Locate the cell with the specified text and output its (x, y) center coordinate. 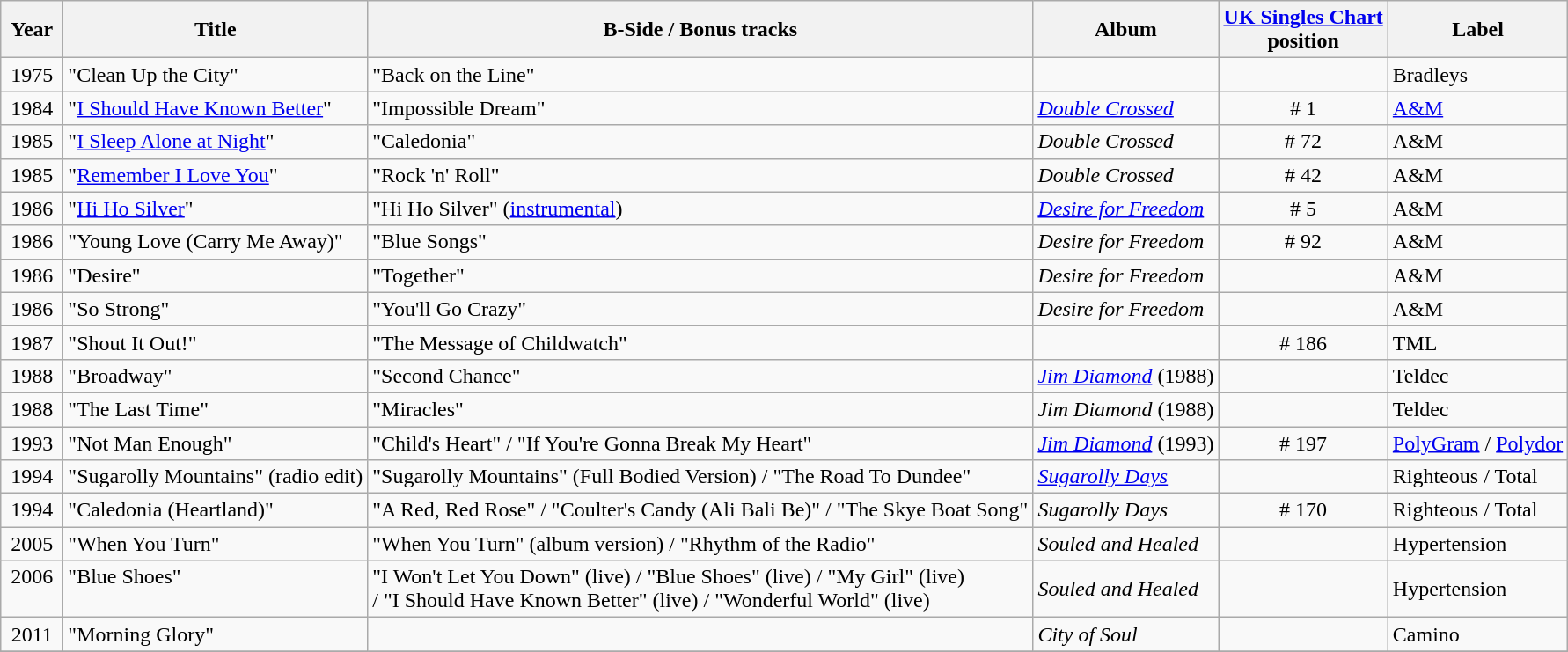
# 42 (1303, 175)
Album (1126, 30)
"Sugarolly Mountains" (radio edit) (216, 477)
"I Won't Let You Down" (live) / "Blue Shoes" (live) / "My Girl" (live) / "I Should Have Known Better" (live) / "Wonderful World" (live) (700, 590)
PolyGram / Polydor (1477, 443)
# 197 (1303, 443)
Year (32, 30)
"Not Man Enough" (216, 443)
2006 (32, 590)
1984 (32, 108)
"So Strong" (216, 309)
# 5 (1303, 209)
"I Should Have Known Better" (216, 108)
1975 (32, 75)
# 1 (1303, 108)
"Back on the Line" (700, 75)
"Hi Ho Silver" (instrumental) (700, 209)
"Caledonia (Heartland)" (216, 510)
"Young Love (Carry Me Away)" (216, 242)
"Impossible Dream" (700, 108)
"Sugarolly Mountains" (Full Bodied Version) / "The Road To Dundee" (700, 477)
"Together" (700, 275)
"Clean Up the City" (216, 75)
TML (1477, 342)
"Shout It Out!" (216, 342)
"Miracles" (700, 409)
"Morning Glory" (216, 634)
2005 (32, 544)
# 72 (1303, 142)
"Hi Ho Silver" (216, 209)
Bradleys (1477, 75)
1993 (32, 443)
Title (216, 30)
"A Red, Red Rose" / "Coulter's Candy (Ali Bali Be)" / "The Skye Boat Song" (700, 510)
"Caledonia" (700, 142)
"Second Chance" (700, 376)
"Remember I Love You" (216, 175)
B-Side / Bonus tracks (700, 30)
"I Sleep Alone at Night" (216, 142)
Jim Diamond (1993) (1126, 443)
"Broadway" (216, 376)
"Child's Heart" / "If You're Gonna Break My Heart" (700, 443)
"You'll Go Crazy" (700, 309)
"Blue Songs" (700, 242)
"When You Turn" (album version) / "Rhythm of the Radio" (700, 544)
# 92 (1303, 242)
"When You Turn" (216, 544)
# 170 (1303, 510)
"The Last Time" (216, 409)
"Blue Shoes" (216, 590)
2011 (32, 634)
Label (1477, 30)
1987 (32, 342)
"Rock 'n' Roll" (700, 175)
Camino (1477, 634)
"Desire" (216, 275)
City of Soul (1126, 634)
UK Singles Chart position (1303, 30)
# 186 (1303, 342)
"The Message of Childwatch" (700, 342)
